Search for the cell housing the specified text and yield its (x, y) center coordinate. 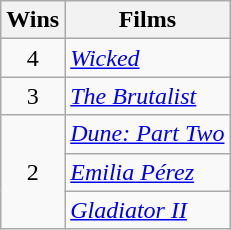
Gladiator II (148, 210)
Emilia Pérez (148, 172)
Films (148, 20)
Wicked (148, 58)
3 (33, 96)
The Brutalist (148, 96)
4 (33, 58)
Wins (33, 20)
Dune: Part Two (148, 134)
2 (33, 172)
